Capture the cell that displays the provided text and extract its (X, Y) central coordinate. 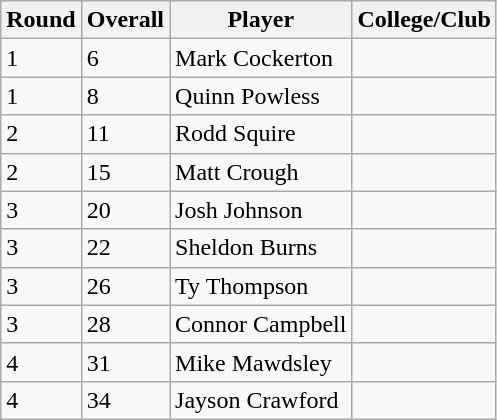
28 (125, 324)
6 (125, 58)
34 (125, 400)
Jayson Crawford (261, 400)
Sheldon Burns (261, 248)
Mark Cockerton (261, 58)
26 (125, 286)
Quinn Powless (261, 96)
22 (125, 248)
15 (125, 172)
31 (125, 362)
Player (261, 20)
Overall (125, 20)
Mike Mawdsley (261, 362)
Round (41, 20)
8 (125, 96)
Connor Campbell (261, 324)
20 (125, 210)
College/Club (424, 20)
Rodd Squire (261, 134)
Matt Crough (261, 172)
Ty Thompson (261, 286)
11 (125, 134)
Josh Johnson (261, 210)
